Locate the cell with the specified text and output its [X, Y] center coordinate. 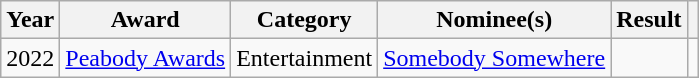
Year [30, 20]
Category [304, 20]
2022 [30, 58]
Peabody Awards [146, 58]
Somebody Somewhere [494, 58]
Nominee(s) [494, 20]
Award [146, 20]
Entertainment [304, 58]
Result [649, 20]
